Capture the cell that displays the provided text and extract its (x, y) central coordinate. 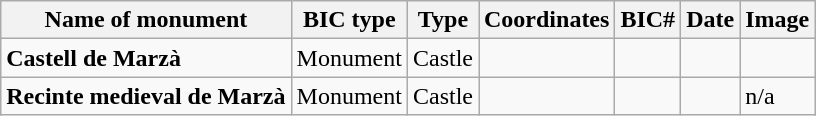
Name of monument (146, 20)
Recinte medieval de Marzà (146, 96)
BIC type (349, 20)
n/a (778, 96)
Image (778, 20)
Coordinates (546, 20)
Castell de Marzà (146, 58)
Date (710, 20)
BIC# (648, 20)
Type (442, 20)
